Identify which cell holds the provided text, then report its (x, y) central coordinate. 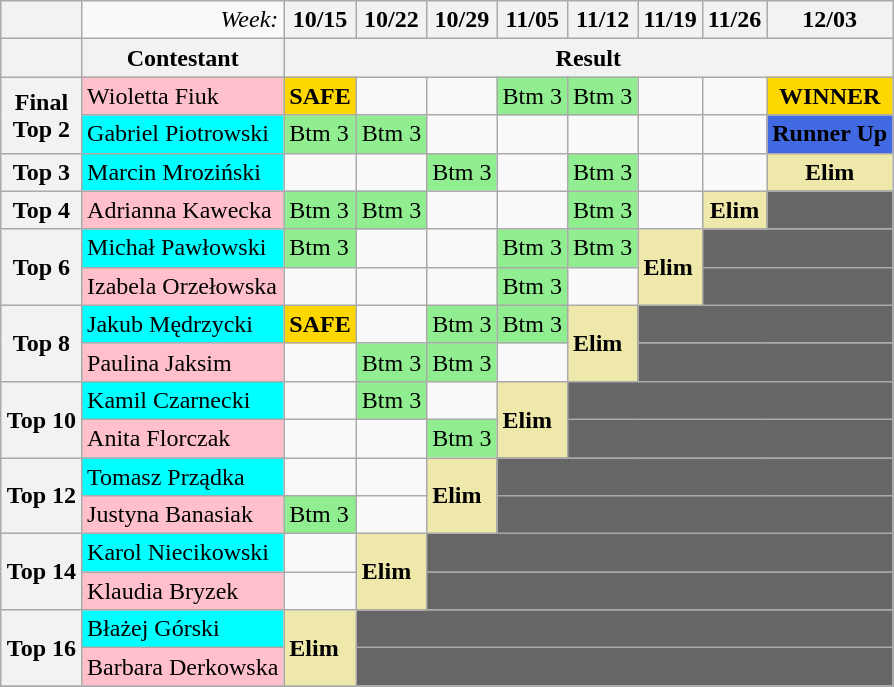
Marcin Mroziński (183, 172)
11/19 (670, 20)
Contestant (183, 58)
Błażej Górski (183, 629)
Top 12 (41, 496)
10/29 (462, 20)
FinalTop 2 (41, 115)
WINNER (830, 96)
12/03 (830, 20)
Wioletta Fiuk (183, 96)
11/26 (734, 20)
Top 6 (41, 267)
Kamil Czarnecki (183, 400)
Tomasz Prządka (183, 477)
Top 4 (41, 210)
Michał Pawłowski (183, 248)
Paulina Jaksim (183, 362)
Karol Niecikowski (183, 553)
Top 10 (41, 419)
Top 8 (41, 343)
Result (588, 58)
Top 16 (41, 648)
Barbara Derkowska (183, 667)
Justyna Banasiak (183, 515)
10/22 (391, 20)
Izabela Orzełowska (183, 286)
10/15 (320, 20)
Week: (183, 20)
Runner Up (830, 134)
11/05 (532, 20)
Adrianna Kawecka (183, 210)
Jakub Mędrzycki (183, 324)
Top 14 (41, 572)
11/12 (602, 20)
Anita Florczak (183, 438)
Gabriel Piotrowski (183, 134)
Top 3 (41, 172)
Klaudia Bryzek (183, 591)
